For the text-containing cell, return its midpoint in (X, Y) coordinate format. 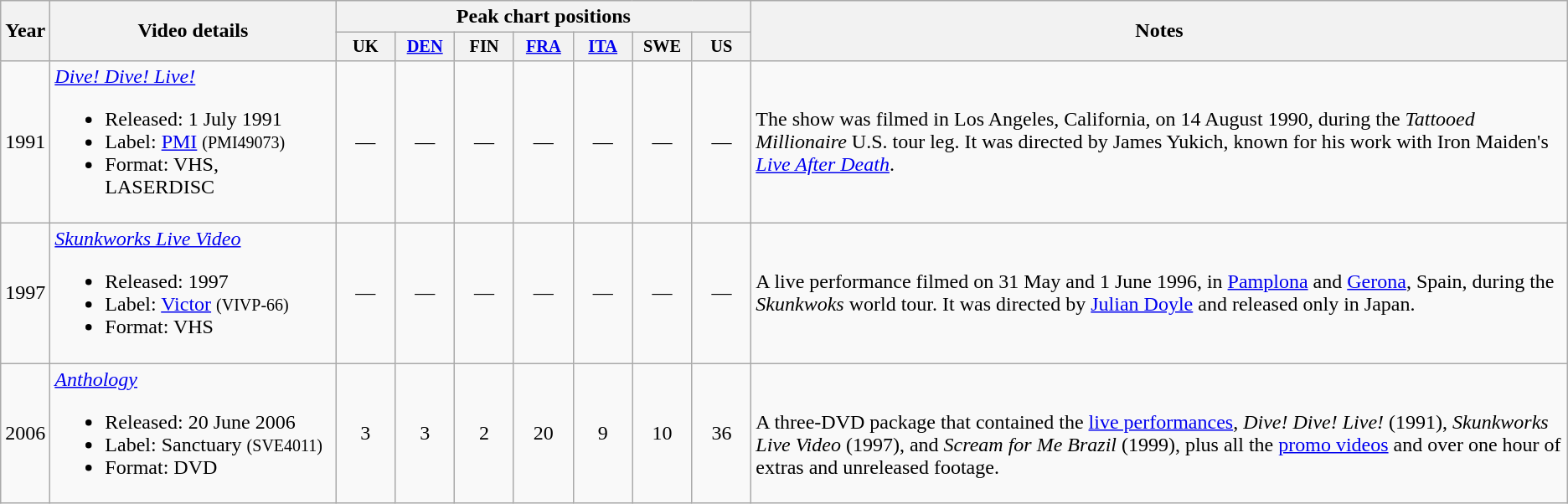
AnthologyReleased: 20 June 2006Label: Sanctuary (SVE4011)Format: DVD (193, 434)
FRA (543, 47)
Dive! Dive! Live!Released: 1 July 1991Label: PMI (PMI49073)Format: VHS, LASERDISC (193, 141)
2006 (25, 434)
Video details (193, 31)
Peak chart positions (544, 17)
ITA (603, 47)
1991 (25, 141)
9 (603, 434)
2 (484, 434)
DEN (426, 47)
US (722, 47)
Skunkworks Live VideoReleased: 1997Label: Victor (VIVP-66)Format: VHS (193, 293)
10 (662, 434)
UK (365, 47)
20 (543, 434)
1997 (25, 293)
36 (722, 434)
Year (25, 31)
FIN (484, 47)
SWE (662, 47)
Notes (1159, 31)
